Detect which cell encompasses the target text, then output its (x, y) center coordinate. 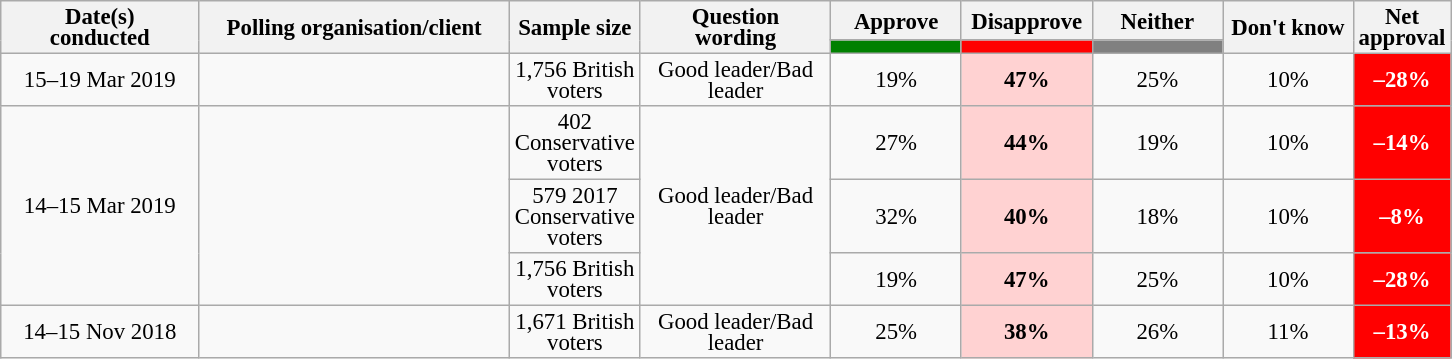
11% (1288, 332)
32% (896, 217)
38% (1026, 332)
1,671 British voters (574, 332)
–14% (1402, 143)
Questionwording (736, 28)
40% (1026, 217)
Net approval (1402, 28)
–13% (1402, 332)
44% (1026, 143)
Neither (1158, 20)
Disapprove (1026, 20)
Approve (896, 20)
18% (1158, 217)
14–15 Mar 2019 (100, 206)
15–19 Mar 2019 (100, 80)
579 2017 Conservative voters (574, 217)
14–15 Nov 2018 (100, 332)
Date(s)conducted (100, 28)
402 Conservative voters (574, 143)
Sample size (574, 28)
Polling organisation/client (354, 28)
26% (1158, 332)
–8% (1402, 217)
27% (896, 143)
Don't know (1288, 28)
